Output the [x, y] coordinate of the center of the cell containing the given text.  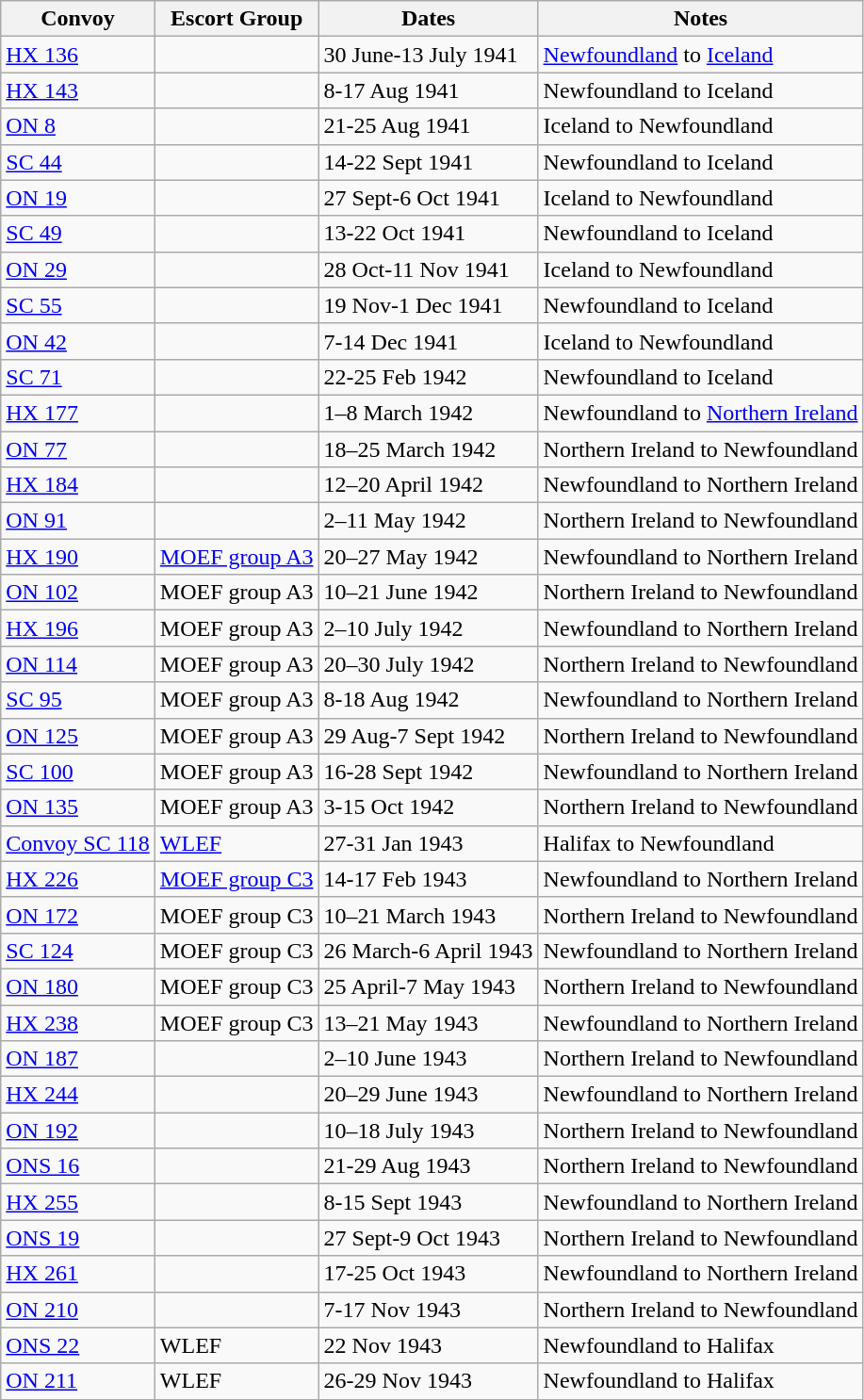
2–11 May 1942 [428, 521]
ON 210 [78, 1310]
ON 172 [78, 915]
27-31 Jan 1943 [428, 843]
ON 192 [78, 1131]
SC 49 [78, 234]
ON 91 [78, 521]
Halifax to Newfoundland [701, 843]
ON 8 [78, 126]
13-22 Oct 1941 [428, 234]
19 Nov-1 Dec 1941 [428, 305]
SC 95 [78, 700]
10–21 June 1942 [428, 593]
HX 255 [78, 1202]
30 June-13 July 1941 [428, 55]
7-14 Dec 1941 [428, 341]
21-25 Aug 1941 [428, 126]
14-17 Feb 1943 [428, 879]
27 Sept-9 Oct 1943 [428, 1238]
ONS 16 [78, 1166]
HX 177 [78, 413]
2–10 July 1942 [428, 628]
16-28 Sept 1942 [428, 772]
ONS 22 [78, 1345]
Escort Group [236, 19]
Convoy SC 118 [78, 843]
25 April-7 May 1943 [428, 986]
22-25 Feb 1942 [428, 377]
SC 124 [78, 951]
12–20 April 1942 [428, 485]
26-29 Nov 1943 [428, 1381]
Notes [701, 19]
HX 190 [78, 557]
27 Sept-6 Oct 1941 [428, 198]
ON 102 [78, 593]
SC 55 [78, 305]
ON 42 [78, 341]
21-29 Aug 1943 [428, 1166]
10–21 March 1943 [428, 915]
8-17 Aug 1941 [428, 90]
ONS 19 [78, 1238]
20–27 May 1942 [428, 557]
HX 143 [78, 90]
HX 136 [78, 55]
HX 226 [78, 879]
20–29 June 1943 [428, 1095]
HX 196 [78, 628]
3-15 Oct 1942 [428, 807]
SC 71 [78, 377]
Dates [428, 19]
26 March-6 April 1943 [428, 951]
ON 187 [78, 1059]
22 Nov 1943 [428, 1345]
18–25 March 1942 [428, 449]
HX 261 [78, 1274]
20–30 July 1942 [428, 664]
14-22 Sept 1941 [428, 162]
1–8 March 1942 [428, 413]
SC 44 [78, 162]
HX 244 [78, 1095]
ON 29 [78, 269]
ON 19 [78, 198]
ON 114 [78, 664]
HX 184 [78, 485]
8-15 Sept 1943 [428, 1202]
13–21 May 1943 [428, 1022]
2–10 June 1943 [428, 1059]
7-17 Nov 1943 [428, 1310]
10–18 July 1943 [428, 1131]
ON 135 [78, 807]
8-18 Aug 1942 [428, 700]
ON 77 [78, 449]
Convoy [78, 19]
ON 180 [78, 986]
29 Aug-7 Sept 1942 [428, 736]
28 Oct-11 Nov 1941 [428, 269]
HX 238 [78, 1022]
ON 211 [78, 1381]
17-25 Oct 1943 [428, 1274]
ON 125 [78, 736]
SC 100 [78, 772]
